Return [x, y] of the center of cell containing provided text 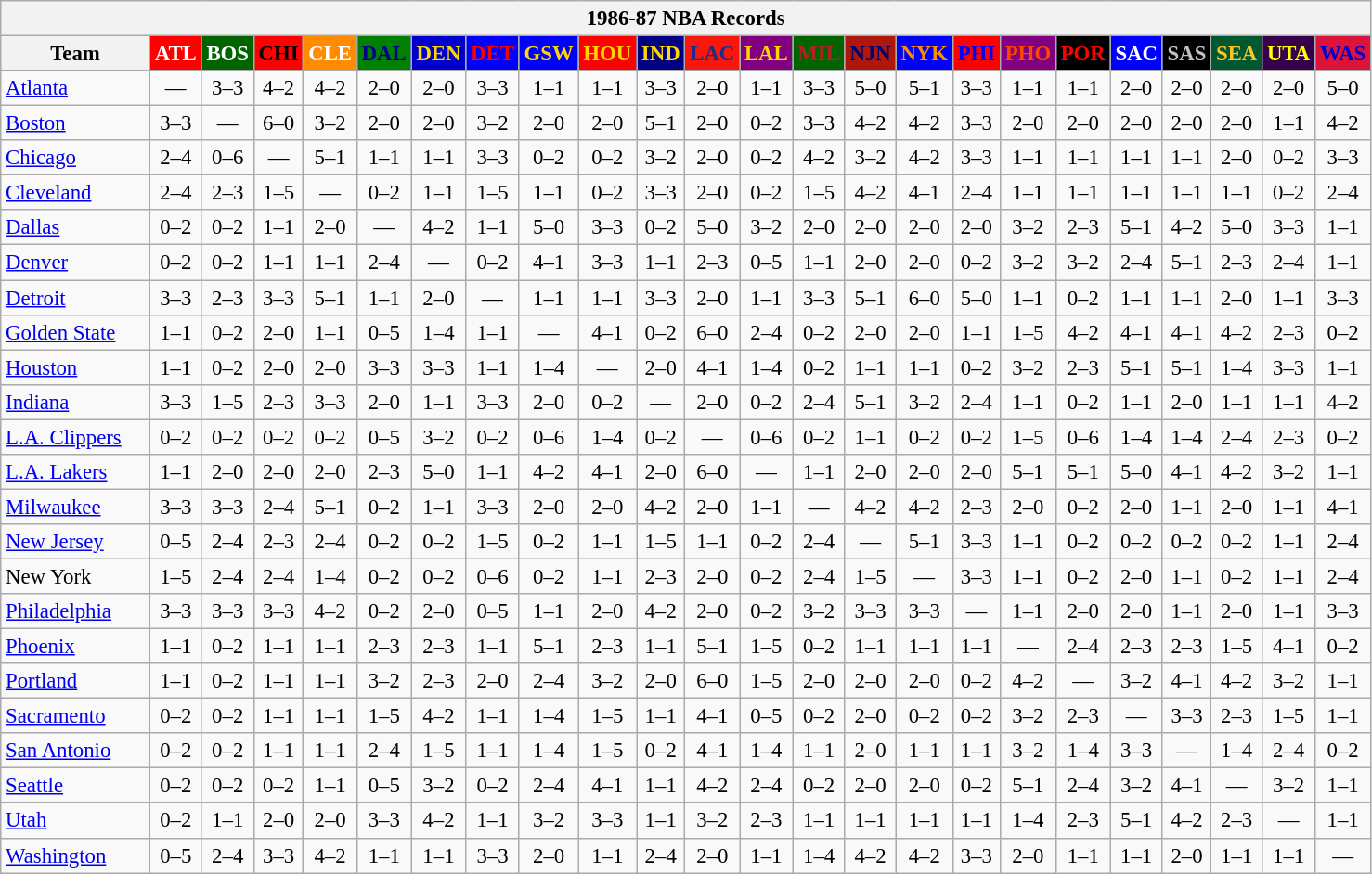
Detroit [76, 298]
NJN [871, 54]
New York [76, 576]
ATL [175, 54]
PHI [977, 54]
Denver [76, 263]
L.A. Clippers [76, 437]
Team [76, 54]
PHO [1028, 54]
Boston [76, 123]
CHI [278, 54]
Chicago [76, 158]
Dallas [76, 227]
GSW [549, 54]
Utah [76, 821]
LAL [767, 54]
New Jersey [76, 542]
Atlanta [76, 88]
Golden State [76, 332]
BOS [227, 54]
CLE [330, 54]
Indiana [76, 402]
Cleveland [76, 193]
Portland [76, 681]
Sacramento [76, 716]
LAC [713, 54]
WAS [1343, 54]
SAS [1186, 54]
Houston [76, 367]
MIL [819, 54]
Philadelphia [76, 611]
IND [661, 54]
DAL [384, 54]
L.A. Lakers [76, 472]
DET [492, 54]
1986-87 NBA Records [686, 19]
Phoenix [76, 647]
San Antonio [76, 751]
SAC [1136, 54]
HOU [607, 54]
POR [1082, 54]
Seattle [76, 786]
DEN [438, 54]
Milwaukee [76, 507]
NYK [925, 54]
Washington [76, 855]
UTA [1288, 54]
SEA [1236, 54]
